Capture the cell that displays the provided text and extract its (x, y) central coordinate. 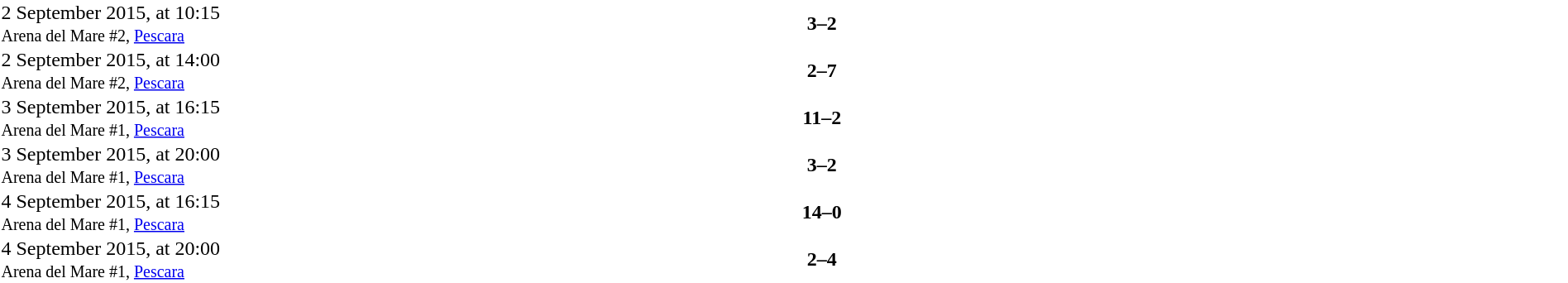
11–2 (822, 118)
4 September 2015, at 20:00 Arena del Mare #1, Pescara (180, 260)
2–7 (822, 71)
14–0 (822, 212)
3 September 2015, at 20:00 Arena del Mare #1, Pescara (180, 165)
4 September 2015, at 16:15 Arena del Mare #1, Pescara (180, 212)
3 September 2015, at 16:15 Arena del Mare #1, Pescara (180, 118)
2 September 2015, at 10:15 Arena del Mare #2, Pescara (180, 23)
2–4 (822, 260)
2 September 2015, at 14:00 Arena del Mare #2, Pescara (180, 71)
